Capture the cell that displays the provided text and extract its (x, y) central coordinate. 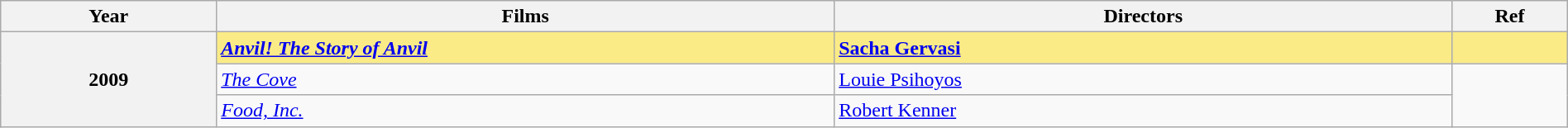
2009 (109, 79)
Food, Inc. (526, 111)
Directors (1143, 17)
Sacha Gervasi (1143, 48)
Robert Kenner (1143, 111)
Ref (1510, 17)
Films (526, 17)
Louie Psihoyos (1143, 79)
Year (109, 17)
Anvil! The Story of Anvil (526, 48)
The Cove (526, 79)
